Find where the given text appears and provide that cell's center as [X, Y] coordinate. 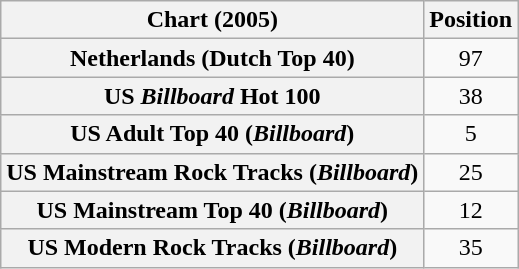
5 [471, 134]
Position [471, 20]
Netherlands (Dutch Top 40) [212, 58]
Chart (2005) [212, 20]
US Adult Top 40 (Billboard) [212, 134]
25 [471, 172]
38 [471, 96]
35 [471, 248]
97 [471, 58]
US Modern Rock Tracks (Billboard) [212, 248]
12 [471, 210]
US Billboard Hot 100 [212, 96]
US Mainstream Top 40 (Billboard) [212, 210]
US Mainstream Rock Tracks (Billboard) [212, 172]
